From the cell containing the given text, extract its center point as (X, Y) coordinate. 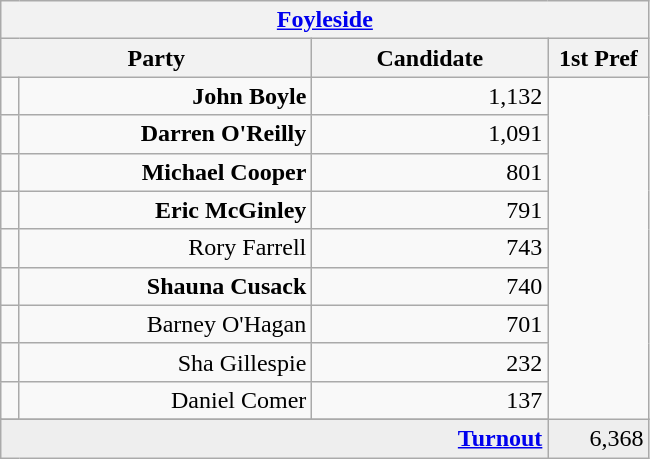
6,368 (598, 438)
232 (430, 362)
1,091 (430, 134)
743 (430, 248)
Darren O'Reilly (166, 134)
Candidate (430, 58)
801 (430, 172)
701 (430, 324)
791 (430, 210)
Turnout (274, 438)
Michael Cooper (166, 172)
740 (430, 286)
Rory Farrell (166, 248)
Shauna Cusack (166, 286)
1st Pref (598, 58)
Sha Gillespie (166, 362)
Eric McGinley (166, 210)
Barney O'Hagan (166, 324)
Daniel Comer (166, 400)
John Boyle (166, 96)
Party (156, 58)
137 (430, 400)
Foyleside (325, 20)
1,132 (430, 96)
